Identify which cell holds the provided text, then report its [x, y] central coordinate. 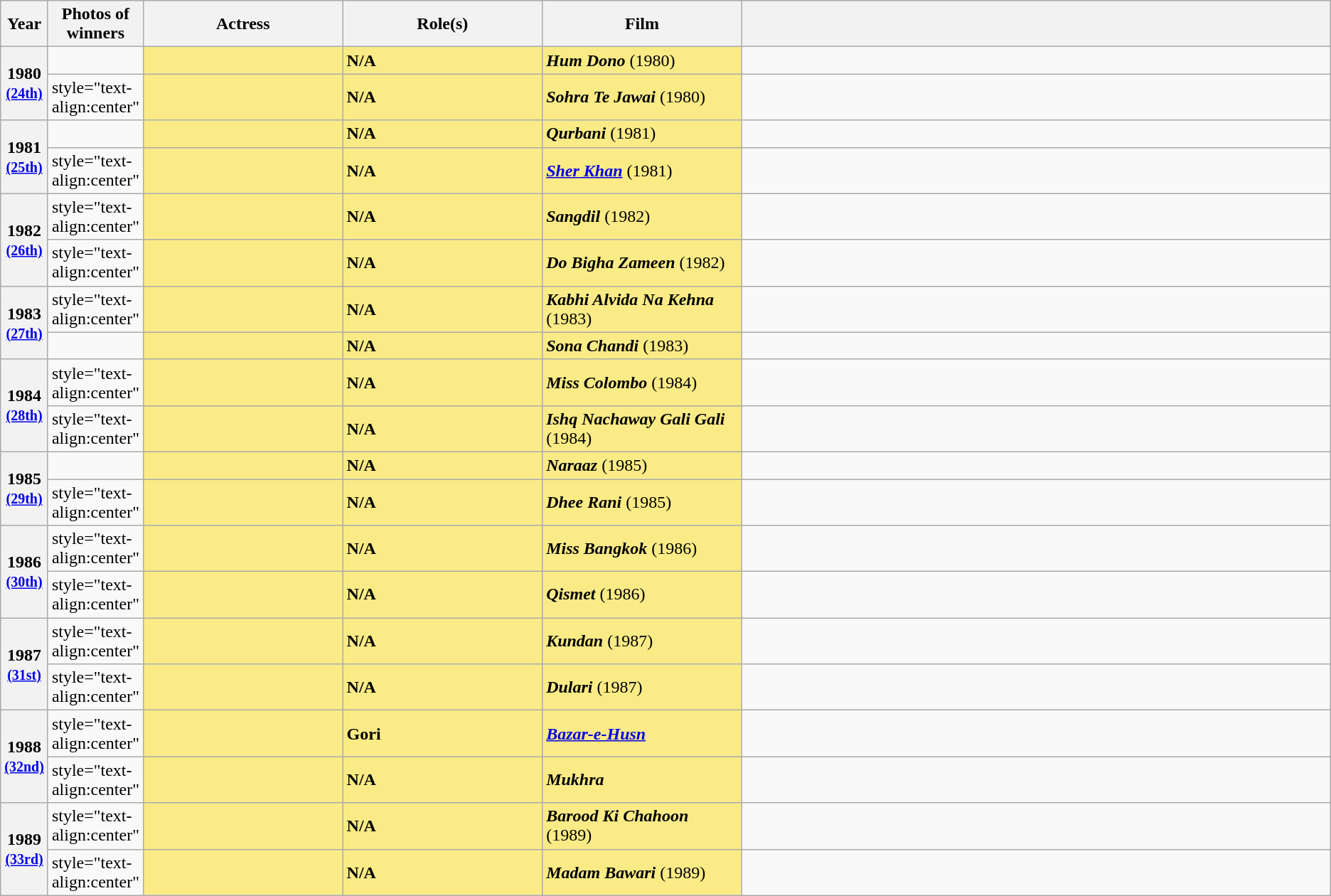
1988 (32nd) [24, 757]
1987 (31st) [24, 664]
Dulari (1987) [643, 687]
Barood Ki Chahoon (1989) [643, 826]
1986 (30th) [24, 572]
Sohra Te Jawai (1980) [643, 97]
Qurbani (1981) [643, 134]
Kabhi Alvida Na Kehna (1983) [643, 309]
Sangdil (1982) [643, 216]
1983 (27th) [24, 323]
Actress [243, 24]
Madam Bawari (1989) [643, 872]
Naraaz (1985) [643, 465]
Qismet (1986) [643, 594]
Do Bigha Zameen (1982) [643, 263]
Sher Khan (1981) [643, 171]
Dhee Rani (1985) [643, 502]
Film [643, 24]
Ishq Nachaway Gali Gali (1984) [643, 428]
Gori [442, 734]
Miss Colombo (1984) [643, 383]
1985 (29th) [24, 488]
Hum Dono (1980) [643, 60]
1989 (33rd) [24, 849]
Kundan (1987) [643, 641]
Sona Chandi (1983) [643, 346]
Mukhra [643, 779]
Photos of winners [95, 24]
1981 (25th) [24, 156]
1982 (26th) [24, 240]
Miss Bangkok (1986) [643, 549]
1980 (24th) [24, 84]
Bazar-e-Husn [643, 734]
Year [24, 24]
1984 (28th) [24, 405]
Role(s) [442, 24]
